Pinpoint the cell where the given text exists, returning its [x, y] midpoint coordinate. 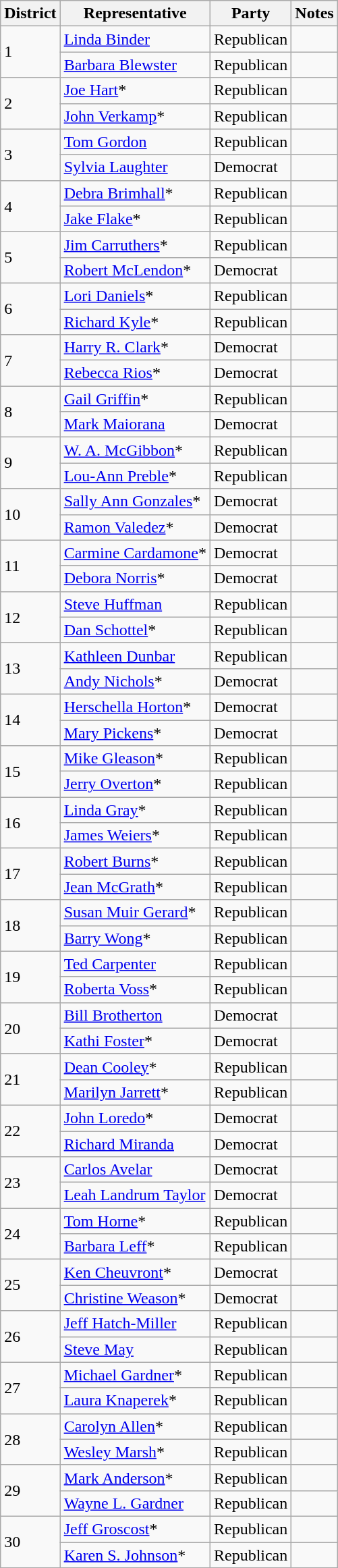
Notes [314, 13]
Dean Cooley* [135, 1066]
Richard Kyle* [135, 322]
Mike Gleason* [135, 759]
8 [30, 412]
Laura Knaperek* [135, 1401]
Carolyn Allen* [135, 1426]
Jeff Groscost* [135, 1529]
Andy Nichols* [135, 681]
James Weiers* [135, 836]
Roberta Voss* [135, 990]
Jerry Overton* [135, 784]
Jean McGrath* [135, 887]
Robert McLendon* [135, 270]
3 [30, 155]
Linda Gray* [135, 810]
30 [30, 1542]
Gail Griffin* [135, 399]
Dan Schottel* [135, 630]
11 [30, 566]
Tom Horne* [135, 1221]
Ted Carpenter [135, 964]
John Loredo* [135, 1118]
15 [30, 772]
26 [30, 1336]
27 [30, 1388]
Bill Brotherton [135, 1015]
Mark Anderson* [135, 1478]
Carmine Cardamone* [135, 553]
Mark Maiorana [135, 425]
Joe Hart* [135, 90]
Jim Carruthers* [135, 244]
Ken Cheuvront* [135, 1272]
17 [30, 874]
10 [30, 514]
Richard Miranda [135, 1144]
Party [250, 13]
Mary Pickens* [135, 732]
Wayne L. Gardner [135, 1503]
Jeff Hatch-Miller [135, 1324]
24 [30, 1234]
Linda Binder [135, 39]
20 [30, 1028]
18 [30, 925]
19 [30, 977]
Barbara Blewster [135, 65]
Sally Ann Gonzales* [135, 502]
Lori Daniels* [135, 296]
Jake Flake* [135, 219]
Robert Burns* [135, 861]
13 [30, 668]
Harry R. Clark* [135, 348]
Leah Landrum Taylor [135, 1195]
Carlos Avelar [135, 1170]
John Verkamp* [135, 116]
Sylvia Laughter [135, 167]
Ramon Valedez* [135, 527]
Susan Muir Gerard* [135, 913]
16 [30, 823]
Christine Weason* [135, 1298]
Lou-Ann Preble* [135, 476]
25 [30, 1285]
22 [30, 1131]
Debora Norris* [135, 578]
9 [30, 463]
Barbara Leff* [135, 1247]
28 [30, 1439]
Rebecca Rios* [135, 373]
Debra Brimhall* [135, 193]
Herschella Horton* [135, 707]
Karen S. Johnson* [135, 1555]
23 [30, 1183]
29 [30, 1490]
Kathleen Dunbar [135, 655]
Steve May [135, 1349]
W. A. McGibbon* [135, 450]
Marilyn Jarrett* [135, 1092]
Representative [135, 13]
1 [30, 52]
14 [30, 720]
12 [30, 617]
2 [30, 103]
District [30, 13]
6 [30, 308]
4 [30, 206]
7 [30, 360]
Wesley Marsh* [135, 1452]
Tom Gordon [135, 142]
Steve Huffman [135, 604]
Kathi Foster* [135, 1041]
5 [30, 257]
Michael Gardner* [135, 1375]
Barry Wong* [135, 938]
21 [30, 1079]
